Search for the cell housing the specified text and yield its (x, y) center coordinate. 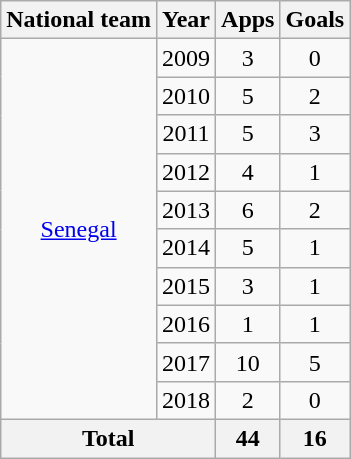
Senegal (79, 230)
2010 (186, 96)
10 (248, 362)
Year (186, 20)
National team (79, 20)
16 (315, 438)
2011 (186, 134)
Goals (315, 20)
4 (248, 172)
2016 (186, 324)
2012 (186, 172)
2009 (186, 58)
2017 (186, 362)
2014 (186, 248)
2015 (186, 286)
44 (248, 438)
Apps (248, 20)
2018 (186, 400)
2013 (186, 210)
Total (108, 438)
6 (248, 210)
